Find where the given text appears and provide that cell's center as [x, y] coordinate. 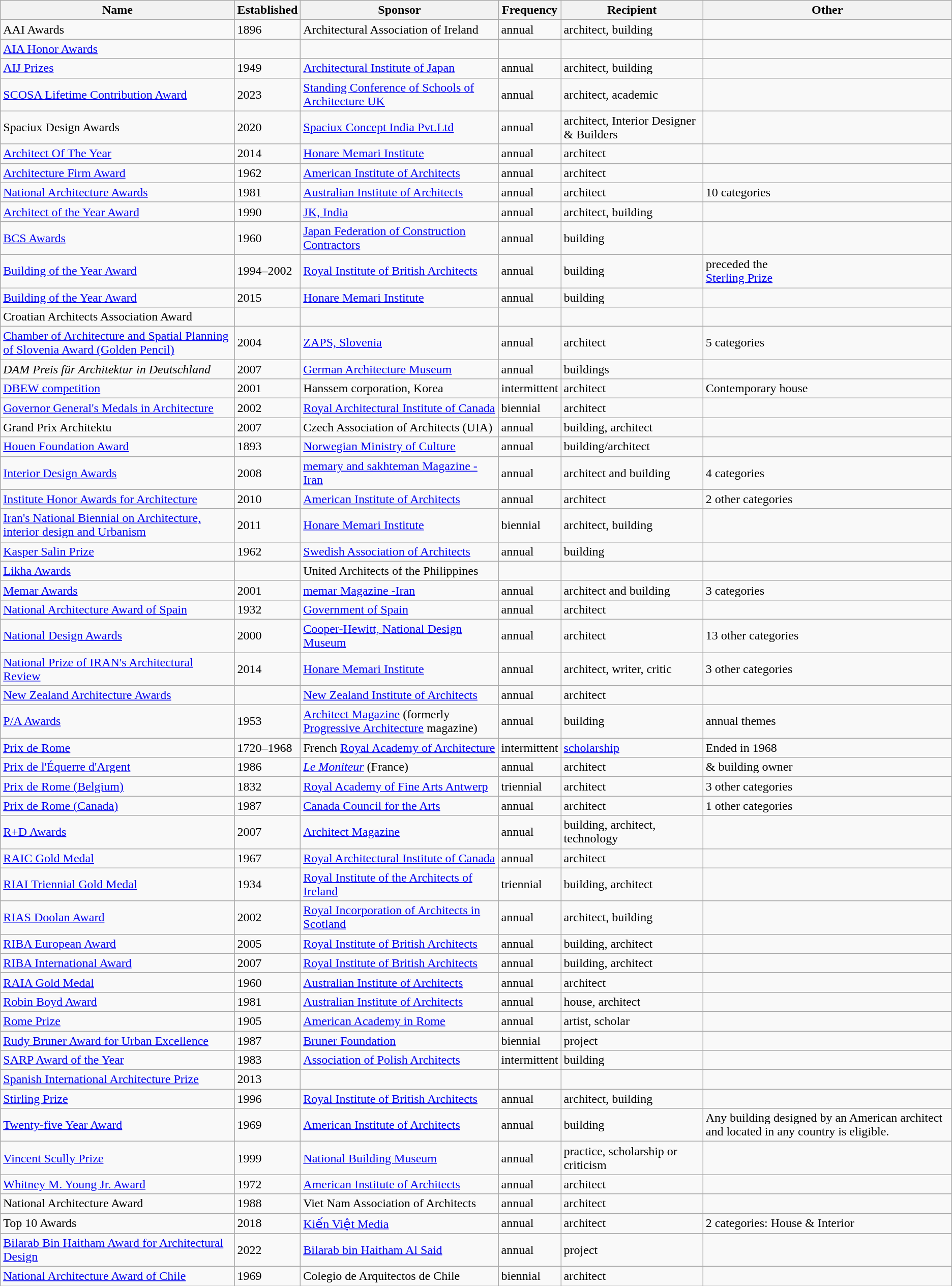
R+D Awards [117, 832]
2005 [267, 944]
Canada Council for the Arts [400, 806]
French Royal Academy of Architecture [400, 748]
Royal Incorporation of Architects in Scotland [400, 918]
P/A Awards [117, 721]
Kasper Salin Prize [117, 551]
Top 10 Awards [117, 1223]
Rudy Bruner Award for Urban Excellence [117, 1040]
DAM Preis für Architektur in Deutschland [117, 369]
architect, academic [632, 95]
2008 [267, 473]
1996 [267, 1099]
Cooper-Hewitt, National Design Museum [400, 636]
JK, India [400, 212]
ZAPS, Slovenia [400, 343]
SARP Award of the Year [117, 1060]
practice, scholarship or criticism [632, 1158]
Standing Conference of Schools of Architecture UK [400, 95]
memar Magazine -Iran [400, 590]
Royal Academy of Fine Arts Antwerp [400, 786]
2 other categories [827, 499]
National Design Awards [117, 636]
Bruner Foundation [400, 1040]
2004 [267, 343]
1990 [267, 212]
1832 [267, 786]
Recipient [632, 10]
Other [827, 10]
1932 [267, 609]
preceded the Sterling Prize [827, 271]
2015 [267, 298]
Spaciux Concept India Pvt.Ltd [400, 127]
Name [117, 10]
2010 [267, 499]
AIA Honor Awards [117, 49]
1986 [267, 767]
Architectural Association of Ireland [400, 30]
Hanssem corporation, Korea [400, 389]
scholarship [632, 748]
Association of Polish Architects [400, 1060]
architect, writer, critic [632, 668]
Memar Awards [117, 590]
Ended in 1968 [827, 748]
4 categories [827, 473]
Kiến Việt Media [400, 1223]
Architect Of The Year [117, 154]
5 categories [827, 343]
1983 [267, 1060]
Norwegian Ministry of Culture [400, 447]
2022 [267, 1250]
Any building designed by an American architect and located in any country is eligible. [827, 1125]
1994–2002 [267, 271]
Vincent Scully Prize [117, 1158]
Croatian Architects Association Award [117, 317]
Institute Honor Awards for Architecture [117, 499]
2000 [267, 636]
National Prize of IRAN's Architectural Review [117, 668]
German Architecture Museum [400, 369]
United Architects of the Philippines [400, 571]
RIBA International Award [117, 963]
13 other categories [827, 636]
National Architecture Award of Chile [117, 1276]
annual themes [827, 721]
Architect Magazine (formerly Progressive Architecture magazine) [400, 721]
3 categories [827, 590]
Grand Prix Architektu [117, 427]
1953 [267, 721]
Le Moniteur (France) [400, 767]
Prix de Rome (Canada) [117, 806]
Twenty-five Year Award [117, 1125]
& building owner [827, 767]
1988 [267, 1204]
1949 [267, 68]
1934 [267, 884]
RIAS Doolan Award [117, 918]
Iran's National Biennial on Architecture, interior design and Urbanism [117, 525]
Bilarab Bin Haitham Award for Architectural Design [117, 1250]
Architect of the Year Award [117, 212]
Interior Design Awards [117, 473]
New Zealand Architecture Awards [117, 695]
BCS Awards [117, 238]
Likha Awards [117, 571]
Sponsor [400, 10]
Colegio de Arquitectos de Chile [400, 1276]
Spanish International Architecture Prize [117, 1079]
1905 [267, 1021]
Swedish Association of Architects [400, 551]
buildings [632, 369]
Whitney M. Young Jr. Award [117, 1184]
RIAI Triennial Gold Medal [117, 884]
Governor General's Medals in Architecture [117, 408]
Chamber of Architecture and Spatial Planning of Slovenia Award (Golden Pencil) [117, 343]
DBEW competition [117, 389]
Stirling Prize [117, 1099]
1893 [267, 447]
artist, scholar [632, 1021]
Architectural Institute of Japan [400, 68]
memary and sakhteman Magazine -Iran [400, 473]
2023 [267, 95]
Spaciux Design Awards [117, 127]
building/architect [632, 447]
building, architect, technology [632, 832]
Government of Spain [400, 609]
RAIC Gold Medal [117, 858]
1 other categories [827, 806]
Architect Magazine [400, 832]
Rome Prize [117, 1021]
Robin Boyd Award [117, 1002]
architect, Interior Designer & Builders [632, 127]
National Building Museum [400, 1158]
Viet Nam Association of Architects [400, 1204]
Czech Association of Architects (UIA) [400, 427]
Prix de Rome (Belgium) [117, 786]
1896 [267, 30]
Royal Institute of the Architects of Ireland [400, 884]
Bilarab bin Haitham Al Said [400, 1250]
1999 [267, 1158]
National Architecture Award [117, 1204]
Frequency [530, 10]
Contemporary house [827, 389]
1972 [267, 1184]
New Zealand Institute of Architects [400, 695]
10 categories [827, 192]
Established [267, 10]
2020 [267, 127]
AAI Awards [117, 30]
Houen Foundation Award [117, 447]
RAIA Gold Medal [117, 982]
Japan Federation of Construction Contractors [400, 238]
National Architecture Award of Spain [117, 609]
1967 [267, 858]
1720–1968 [267, 748]
Architecture Firm Award [117, 173]
RIBA European Award [117, 944]
Prix de Rome [117, 748]
house, architect [632, 1002]
2 categories: House & Interior [827, 1223]
American Academy in Rome [400, 1021]
National Architecture Awards [117, 192]
2018 [267, 1223]
2013 [267, 1079]
Prix de l'Équerre d'Argent [117, 767]
2011 [267, 525]
AIJ Prizes [117, 68]
SCOSA Lifetime Contribution Award [117, 95]
